Provide the [x, y] coordinate of the cell's center where the given text is located.  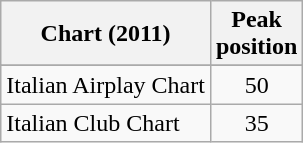
Chart (2011) [106, 34]
35 [256, 123]
Peakposition [256, 34]
50 [256, 85]
Italian Airplay Chart [106, 85]
Italian Club Chart [106, 123]
